Capture the cell that displays the provided text and extract its (X, Y) central coordinate. 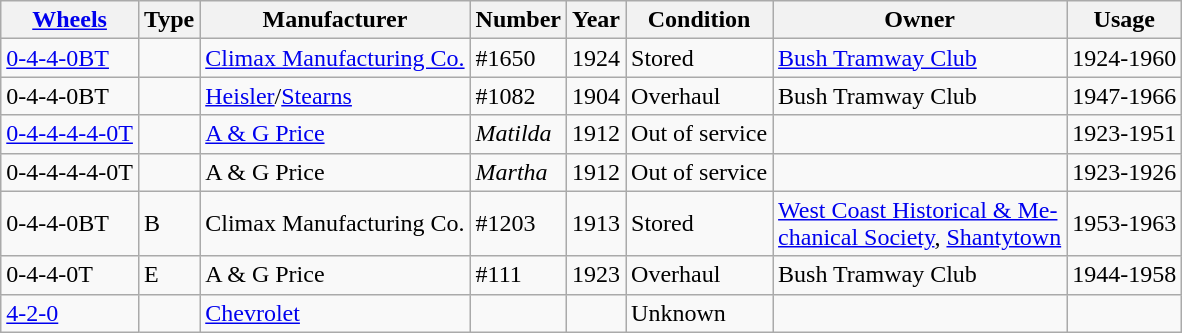
1904 (596, 96)
1953-1963 (1124, 224)
#1203 (518, 224)
4-2-0 (70, 313)
1913 (596, 224)
Type (168, 20)
E (168, 275)
1923 (596, 275)
1924 (596, 58)
Owner (920, 20)
1924-1960 (1124, 58)
Number (518, 20)
Manufacturer (335, 20)
Chevrolet (335, 313)
Heisler/Stearns (335, 96)
#1082 (518, 96)
Unknown (700, 313)
1944-1958 (1124, 275)
West Coast Historical & Me- chanical Society, Shantytown (920, 224)
#1650 (518, 58)
1923-1951 (1124, 134)
0-4-4-0T (70, 275)
1923-1926 (1124, 172)
Condition (700, 20)
Martha (518, 172)
Wheels (70, 20)
Usage (1124, 20)
Year (596, 20)
1947-1966 (1124, 96)
B (168, 224)
Matilda (518, 134)
#111 (518, 275)
